Scan for the cell matching the given text and deliver its [x, y] coordinate at center. 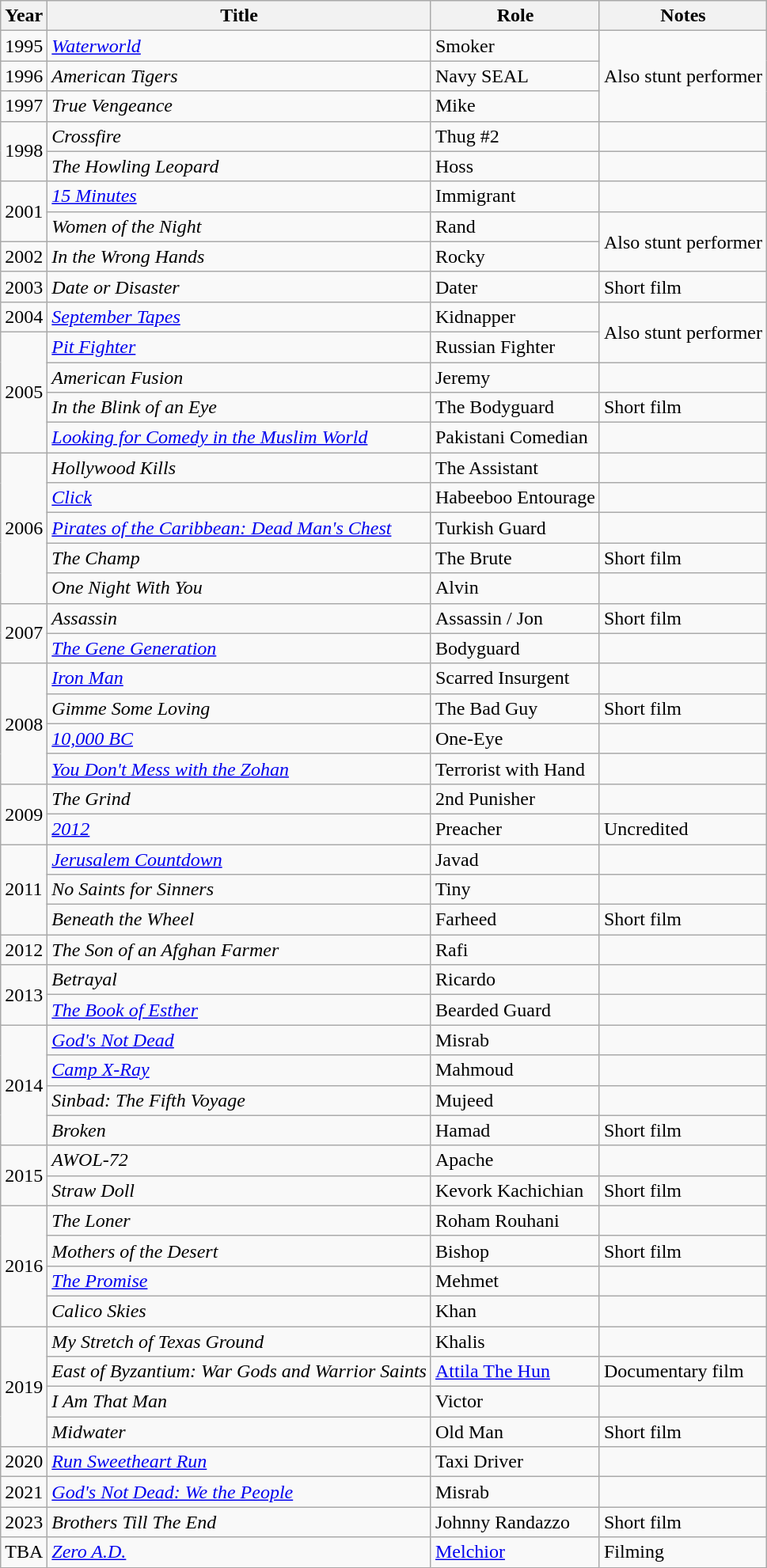
1995 [24, 46]
No Saints for Sinners [239, 890]
Russian Fighter [514, 347]
Rocky [514, 256]
Rafi [514, 950]
Alvin [514, 588]
Iron Man [239, 678]
Mothers of the Desert [239, 1251]
2016 [24, 1266]
Dater [514, 287]
1997 [24, 106]
Mike [514, 106]
Gimme Some Loving [239, 708]
You Don't Mess with the Zohan [239, 769]
The Bad Guy [514, 708]
The Bodyguard [514, 408]
Year [24, 16]
Kevork Kachichian [514, 1190]
Role [514, 16]
Documentary film [682, 1372]
Farheed [514, 920]
American Fusion [239, 378]
Filming [682, 1552]
2023 [24, 1522]
True Vengeance [239, 106]
Crossfire [239, 136]
2021 [24, 1492]
2007 [24, 633]
2008 [24, 723]
Betrayal [239, 980]
Rand [514, 226]
God's Not Dead: We the People [239, 1492]
1998 [24, 151]
15 Minutes [239, 196]
Pit Fighter [239, 347]
1996 [24, 76]
Pakistani Comedian [514, 438]
The Assistant [514, 468]
Smoker [514, 46]
Javad [514, 859]
Hollywood Kills [239, 468]
Assassin [239, 618]
Mahmoud [514, 1070]
Old Man [514, 1432]
Jeremy [514, 378]
Zero A.D. [239, 1552]
Calico Skies [239, 1311]
The Brute [514, 558]
East of Byzantium: War Gods and Warrior Saints [239, 1372]
Terrorist with Hand [514, 769]
Pirates of the Caribbean: Dead Man's Chest [239, 528]
Run Sweetheart Run [239, 1462]
Attila The Hun [514, 1372]
The Promise [239, 1281]
Notes [682, 16]
2019 [24, 1387]
One Night With You [239, 588]
The Son of an Afghan Farmer [239, 950]
Bodyguard [514, 648]
AWOL-72 [239, 1160]
Thug #2 [514, 136]
The Grind [239, 799]
10,000 BC [239, 738]
Sinbad: The Fifth Voyage [239, 1100]
The Champ [239, 558]
Title [239, 16]
Victor [514, 1402]
In the Blink of an Eye [239, 408]
Jerusalem Countdown [239, 859]
2014 [24, 1085]
2013 [24, 995]
Camp X-Ray [239, 1070]
2006 [24, 528]
Johnny Randazzo [514, 1522]
2020 [24, 1462]
Habeeboo Entourage [514, 498]
Mehmet [514, 1281]
Khan [514, 1311]
Beneath the Wheel [239, 920]
Preacher [514, 829]
Hoss [514, 166]
Turkish Guard [514, 528]
Looking for Comedy in the Muslim World [239, 438]
Kidnapper [514, 317]
September Tapes [239, 317]
Waterworld [239, 46]
Immigrant [514, 196]
The Gene Generation [239, 648]
Hamad [514, 1130]
The Loner [239, 1221]
Click [239, 498]
In the Wrong Hands [239, 256]
Taxi Driver [514, 1462]
Khalis [514, 1342]
2005 [24, 392]
2nd Punisher [514, 799]
2009 [24, 814]
God's Not Dead [239, 1040]
2011 [24, 889]
Scarred Insurgent [514, 678]
Midwater [239, 1432]
2002 [24, 256]
Ricardo [514, 980]
Straw Doll [239, 1190]
The Book of Esther [239, 1010]
Navy SEAL [514, 76]
Apache [514, 1160]
Bearded Guard [514, 1010]
2015 [24, 1175]
Brothers Till The End [239, 1522]
Roham Rouhani [514, 1221]
One-Eye [514, 738]
Bishop [514, 1251]
The Howling Leopard [239, 166]
Uncredited [682, 829]
I Am That Man [239, 1402]
2004 [24, 317]
Date or Disaster [239, 287]
2001 [24, 211]
Tiny [514, 890]
Broken [239, 1130]
Women of the Night [239, 226]
Melchior [514, 1552]
American Tigers [239, 76]
Mujeed [514, 1100]
TBA [24, 1552]
My Stretch of Texas Ground [239, 1342]
Assassin / Jon [514, 618]
2003 [24, 287]
